From the cell containing the given text, extract its center point as (X, Y) coordinate. 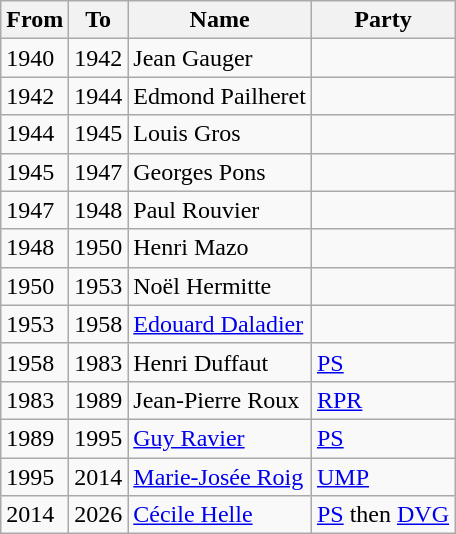
Guy Ravier (220, 438)
Party (382, 20)
Henri Duffaut (220, 362)
Paul Rouvier (220, 210)
Noël Hermitte (220, 286)
Cécile Helle (220, 515)
Edmond Pailheret (220, 96)
Henri Mazo (220, 248)
To (98, 20)
Jean Gauger (220, 58)
2026 (98, 515)
Jean-Pierre Roux (220, 400)
RPR (382, 400)
Georges Pons (220, 172)
1940 (35, 58)
Name (220, 20)
Marie-Josée Roig (220, 477)
Louis Gros (220, 134)
Edouard Daladier (220, 324)
From (35, 20)
PS then DVG (382, 515)
UMP (382, 477)
